Scan for the cell matching the given text and deliver its [X, Y] coordinate at center. 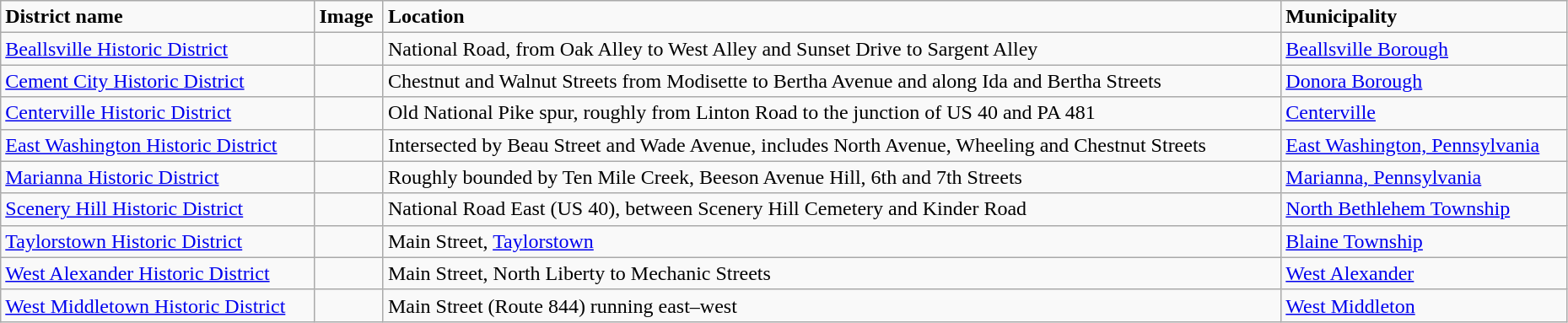
Old National Pike spur, roughly from Linton Road to the junction of US 40 and PA 481 [832, 113]
Centerville Historic District [158, 113]
Marianna Historic District [158, 177]
Roughly bounded by Ten Mile Creek, Beeson Avenue Hill, 6th and 7th Streets [832, 177]
East Washington Historic District [158, 145]
National Road, from Oak Alley to West Alley and Sunset Drive to Sargent Alley [832, 49]
Beallsville Borough [1424, 49]
Location [832, 17]
Marianna, Pennsylvania [1424, 177]
Main Street (Route 844) running east–west [832, 305]
West Middletown Historic District [158, 305]
Main Street, North Liberty to Mechanic Streets [832, 273]
Taylorstown Historic District [158, 241]
Centerville [1424, 113]
Intersected by Beau Street and Wade Avenue, includes North Avenue, Wheeling and Chestnut Streets [832, 145]
West Middleton [1424, 305]
Main Street, Taylorstown [832, 241]
North Bethlehem Township [1424, 209]
West Alexander [1424, 273]
East Washington, Pennsylvania [1424, 145]
Cement City Historic District [158, 81]
Blaine Township [1424, 241]
Scenery Hill Historic District [158, 209]
District name [158, 17]
Image [349, 17]
National Road East (US 40), between Scenery Hill Cemetery and Kinder Road [832, 209]
Beallsville Historic District [158, 49]
Chestnut and Walnut Streets from Modisette to Bertha Avenue and along Ida and Bertha Streets [832, 81]
Municipality [1424, 17]
Donora Borough [1424, 81]
West Alexander Historic District [158, 273]
